Pinpoint the cell where the given text exists, returning its (x, y) midpoint coordinate. 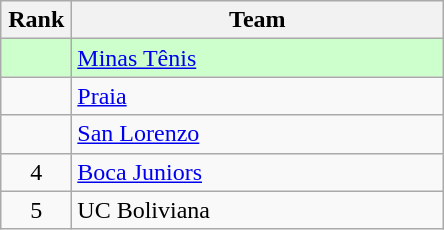
Praia (258, 96)
4 (36, 172)
Boca Juniors (258, 172)
Team (258, 20)
Rank (36, 20)
San Lorenzo (258, 134)
5 (36, 210)
UC Boliviana (258, 210)
Minas Tênis (258, 58)
